Pinpoint the cell where the given text exists, returning its (x, y) midpoint coordinate. 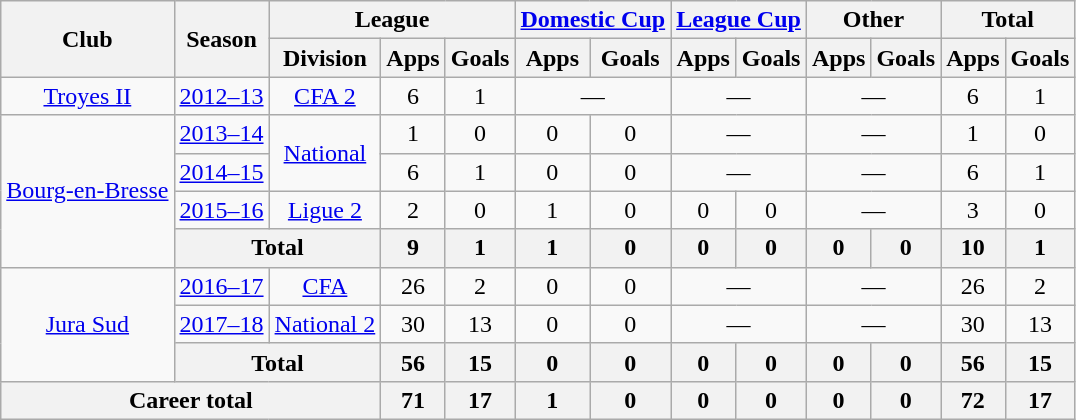
Bourg-en-Bresse (88, 191)
71 (413, 400)
Ligue 2 (325, 210)
Career total (191, 400)
CFA (325, 286)
Season (222, 39)
72 (973, 400)
3 (973, 210)
Jura Sud (88, 324)
CFA 2 (325, 96)
Domestic Cup (593, 20)
2017–18 (222, 324)
League (392, 20)
10 (973, 248)
Club (88, 39)
National 2 (325, 324)
9 (413, 248)
Other (873, 20)
Division (325, 58)
2015–16 (222, 210)
League Cup (739, 20)
National (325, 153)
2016–17 (222, 286)
2013–14 (222, 134)
2014–15 (222, 172)
2012–13 (222, 96)
Troyes II (88, 96)
